Locate the cell with the specified text and output its (x, y) center coordinate. 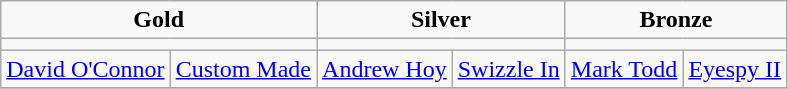
Mark Todd (624, 69)
Silver (442, 20)
Gold (159, 20)
Andrew Hoy (385, 69)
Swizzle In (508, 69)
Bronze (676, 20)
Eyespy II (735, 69)
Custom Made (243, 69)
David O'Connor (86, 69)
